Locate the cell with the specified text and output its [X, Y] center coordinate. 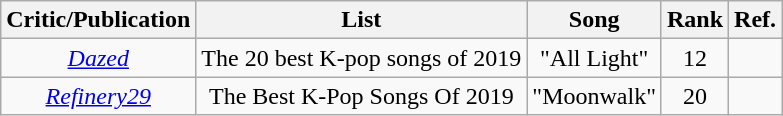
Ref. [756, 20]
12 [694, 58]
The Best K-Pop Songs Of 2019 [362, 96]
Critic/Publication [98, 20]
Rank [694, 20]
"All Light" [594, 58]
20 [694, 96]
Dazed [98, 58]
"Moonwalk" [594, 96]
List [362, 20]
Song [594, 20]
Refinery29 [98, 96]
The 20 best K-pop songs of 2019 [362, 58]
